For the text-containing cell, return its midpoint in (X, Y) coordinate format. 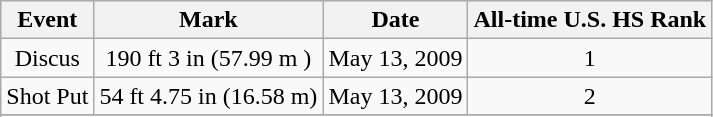
1 (590, 58)
All-time U.S. HS Rank (590, 20)
54 ft 4.75 in (16.58 m) (208, 96)
190 ft 3 in (57.99 m ) (208, 58)
2 (590, 96)
Discus (48, 58)
Date (396, 20)
Mark (208, 20)
Event (48, 20)
Shot Put (48, 96)
